For the text-containing cell, return its midpoint in (x, y) coordinate format. 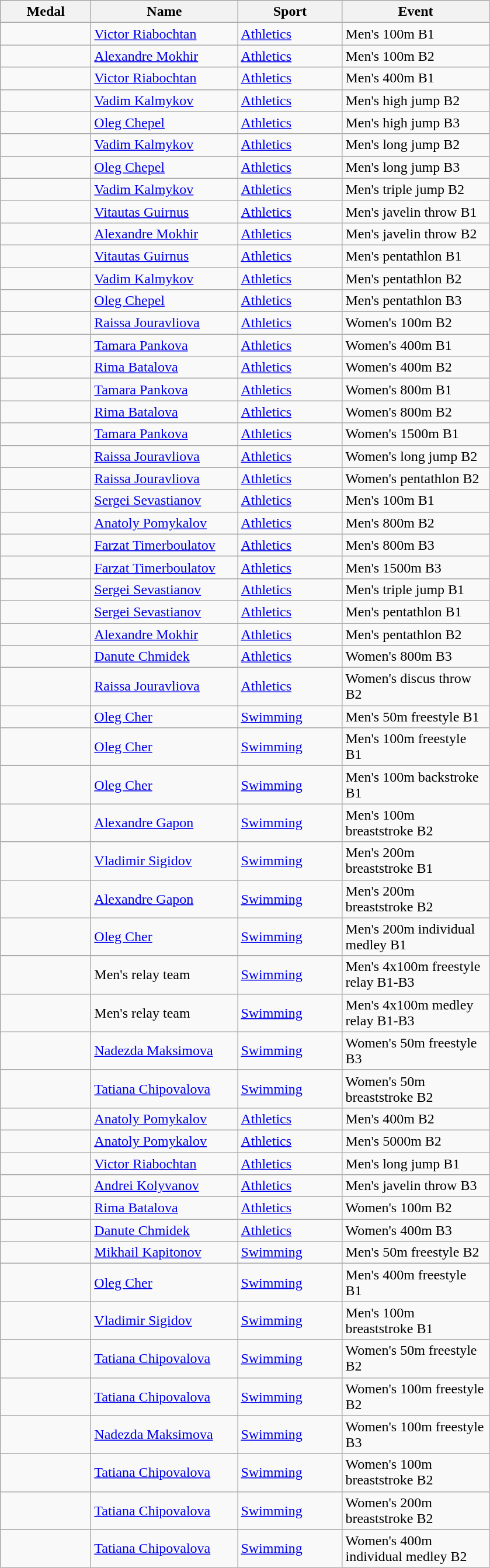
Women's pentathlon B2 (416, 478)
Women's 400m individual medley B2 (416, 1548)
Women's 800m B2 (416, 412)
Men's 4x100m freestyle relay B1-B3 (416, 974)
Women's 50m breaststroke B2 (416, 1089)
Women's 1500m B1 (416, 434)
Women's 100m breaststroke B2 (416, 1472)
Men's 400m B1 (416, 78)
Men's javelin throw B3 (416, 1186)
Women's 800m B1 (416, 390)
Andrei Kolyvanov (165, 1186)
Women's 400m B2 (416, 367)
Men's 100m freestyle B1 (416, 747)
Men's triple jump B1 (416, 589)
Women's 200m breaststroke B2 (416, 1511)
Men's 200m individual medley B1 (416, 937)
Women's 400m B1 (416, 345)
Men's 100m B2 (416, 56)
Women's 800m B3 (416, 657)
Men's 50m freestyle B2 (416, 1253)
Women's 100m freestyle B2 (416, 1396)
Men's 800m B2 (416, 523)
Men's long jump B3 (416, 167)
Men's long jump B2 (416, 145)
Mikhail Kapitonov (165, 1253)
Men's high jump B3 (416, 123)
Women's discus throw B2 (416, 687)
Men's pentathlon B3 (416, 301)
Women's long jump B2 (416, 456)
Men's 200m breaststroke B1 (416, 861)
Men's 1500m B3 (416, 567)
Name (165, 12)
Men's 4x100m medley relay B1-B3 (416, 1013)
Women's 50m freestyle B2 (416, 1359)
Event (416, 12)
Men's long jump B1 (416, 1163)
Men's 50m freestyle B1 (416, 717)
Women's 100m freestyle B3 (416, 1435)
Men's javelin throw B1 (416, 211)
Men's 100m breaststroke B2 (416, 823)
Men's 100m breaststroke B1 (416, 1320)
Sport (290, 12)
Medal (46, 12)
Men's 5000m B2 (416, 1141)
Men's javelin throw B2 (416, 234)
Men's triple jump B2 (416, 189)
Men's 400m freestyle B1 (416, 1283)
Men's 400m B2 (416, 1119)
Men's 200m breaststroke B2 (416, 899)
Men's 100m backstroke B1 (416, 785)
Men's 800m B3 (416, 545)
Women's 50m freestyle B3 (416, 1050)
Men's high jump B2 (416, 100)
Women's 400m B3 (416, 1230)
